Find where the given text appears and provide that cell's center as [X, Y] coordinate. 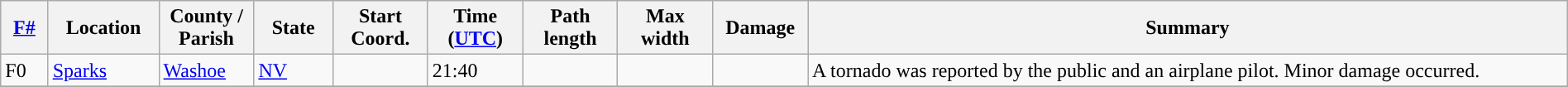
Sparks [103, 70]
State [294, 28]
F# [25, 28]
A tornado was reported by the public and an airplane pilot. Minor damage occurred. [1188, 70]
21:40 [475, 70]
Damage [761, 28]
F0 [25, 70]
Summary [1188, 28]
Washoe [207, 70]
Location [103, 28]
Time (UTC) [475, 28]
Max width [665, 28]
Start Coord. [380, 28]
NV [294, 70]
Path length [571, 28]
County / Parish [207, 28]
